Provide the [x, y] coordinate of the cell's center where the given text is located.  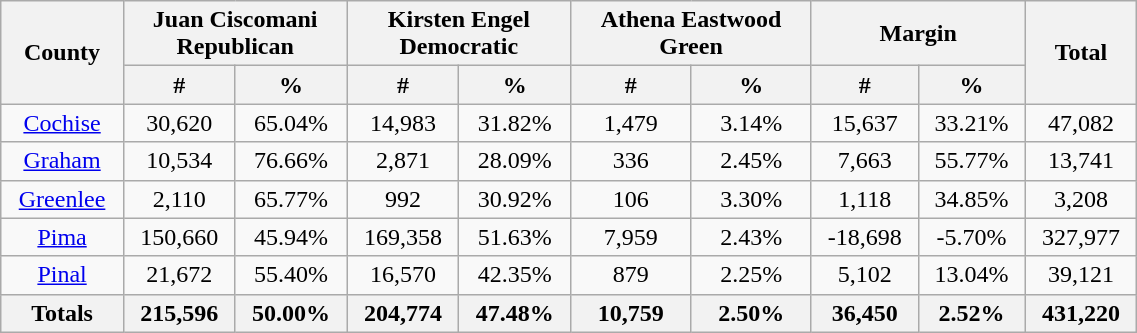
215,596 [179, 313]
55.40% [291, 275]
150,660 [179, 237]
31.82% [515, 123]
30.92% [515, 199]
16,570 [403, 275]
-18,698 [864, 237]
Margin [918, 34]
169,358 [403, 237]
-5.70% [972, 237]
3,208 [1081, 199]
47.48% [515, 313]
45.94% [291, 237]
Pinal [62, 275]
30,620 [179, 123]
1,118 [864, 199]
Total [1081, 52]
106 [631, 199]
2,871 [403, 161]
Athena EastwoodGreen [692, 34]
55.77% [972, 161]
2.52% [972, 313]
65.04% [291, 123]
7,959 [631, 237]
47,082 [1081, 123]
2.43% [751, 237]
2.50% [751, 313]
879 [631, 275]
50.00% [291, 313]
992 [403, 199]
Juan CiscomaniRepublican [235, 34]
3.30% [751, 199]
2.45% [751, 161]
1,479 [631, 123]
Graham [62, 161]
76.66% [291, 161]
33.21% [972, 123]
Cochise [62, 123]
336 [631, 161]
3.14% [751, 123]
21,672 [179, 275]
7,663 [864, 161]
36,450 [864, 313]
2,110 [179, 199]
County [62, 52]
10,534 [179, 161]
51.63% [515, 237]
2.25% [751, 275]
28.09% [515, 161]
327,977 [1081, 237]
204,774 [403, 313]
65.77% [291, 199]
39,121 [1081, 275]
10,759 [631, 313]
42.35% [515, 275]
34.85% [972, 199]
13.04% [972, 275]
Greenlee [62, 199]
Totals [62, 313]
Kirsten EngelDemocratic [459, 34]
5,102 [864, 275]
13,741 [1081, 161]
431,220 [1081, 313]
Pima [62, 237]
15,637 [864, 123]
14,983 [403, 123]
